Capture the cell that displays the provided text and extract its [x, y] central coordinate. 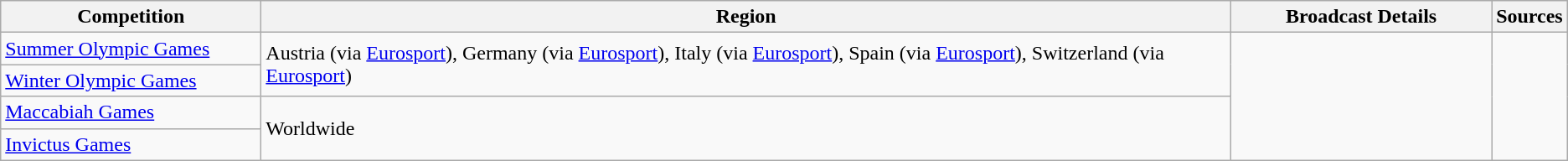
Winter Olympic Games [131, 80]
Region [746, 17]
Sources [1529, 17]
Austria (via Eurosport), Germany (via Eurosport), Italy (via Eurosport), Spain (via Eurosport), Switzerland (via Eurosport) [746, 65]
Broadcast Details [1362, 17]
Invictus Games [131, 144]
Summer Olympic Games [131, 49]
Competition [131, 17]
Worldwide [746, 128]
Maccabiah Games [131, 112]
